Detect which cell encompasses the target text, then output its (X, Y) center coordinate. 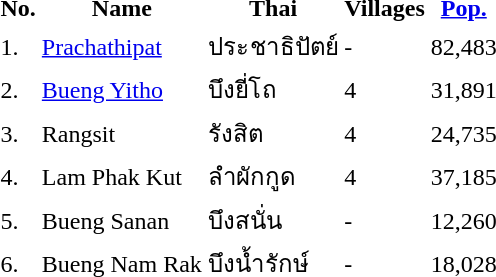
Prachathipat (122, 46)
Lam Phak Kut (122, 176)
Bueng Sanan (122, 220)
ลำผักกูด (273, 176)
Rangsit (122, 133)
Bueng Yitho (122, 90)
บึงสนั่น (273, 220)
บึงยี่โถ (273, 90)
รังสิต (273, 133)
ประชาธิปัตย์ (273, 46)
